Search for the cell housing the specified text and yield its (X, Y) center coordinate. 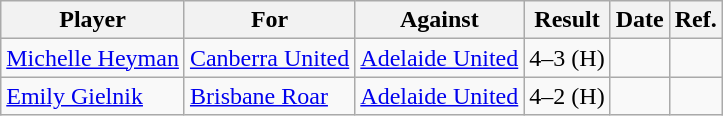
Date (640, 20)
4–3 (H) (567, 58)
Michelle Heyman (93, 58)
Player (93, 20)
Brisbane Roar (269, 96)
Against (440, 20)
For (269, 20)
Emily Gielnik (93, 96)
Ref. (696, 20)
Canberra United (269, 58)
4–2 (H) (567, 96)
Result (567, 20)
